Output the [x, y] coordinate of the center of the cell containing the given text.  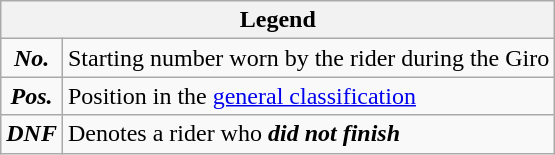
Denotes a rider who did not finish [308, 134]
Legend [278, 20]
Starting number worn by the rider during the Giro [308, 58]
DNF [32, 134]
No. [32, 58]
Position in the general classification [308, 96]
Pos. [32, 96]
